For the text-containing cell, return its midpoint in [X, Y] coordinate format. 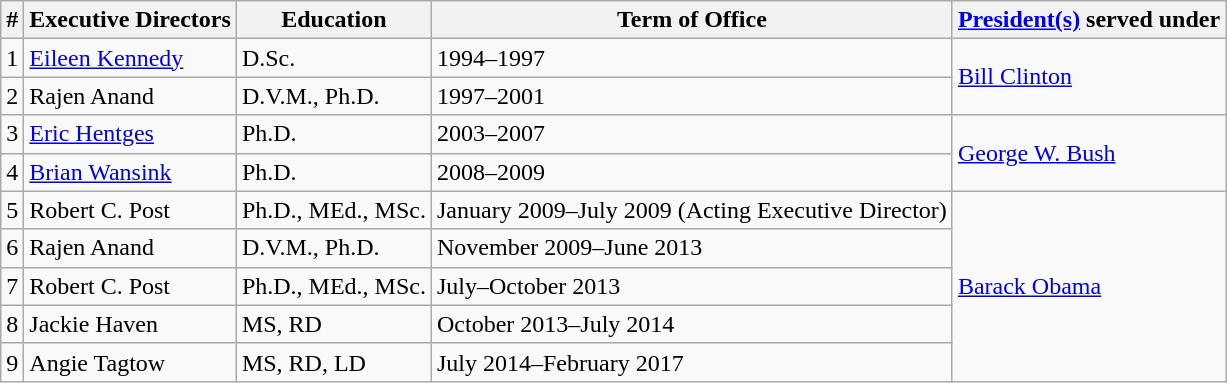
3 [12, 134]
2008–2009 [692, 172]
November 2009–June 2013 [692, 248]
8 [12, 324]
MS, RD [334, 324]
2003–2007 [692, 134]
2 [12, 96]
1997–2001 [692, 96]
January 2009–July 2009 (Acting Executive Director) [692, 210]
Barack Obama [1088, 286]
D.Sc. [334, 58]
# [12, 20]
Angie Tagtow [130, 362]
Term of Office [692, 20]
9 [12, 362]
Eileen Kennedy [130, 58]
MS, RD, LD [334, 362]
Brian Wansink [130, 172]
Jackie Haven [130, 324]
Executive Directors [130, 20]
Bill Clinton [1088, 77]
1994–1997 [692, 58]
1 [12, 58]
4 [12, 172]
George W. Bush [1088, 153]
July 2014–February 2017 [692, 362]
6 [12, 248]
July–October 2013 [692, 286]
Eric Hentges [130, 134]
5 [12, 210]
Education [334, 20]
October 2013–July 2014 [692, 324]
7 [12, 286]
President(s) served under [1088, 20]
